Return the (x, y) coordinate for the center point of the cell that contains the specified text.  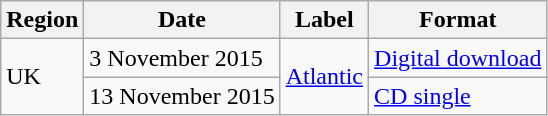
Date (182, 20)
3 November 2015 (182, 58)
UK (42, 77)
Label (324, 20)
Format (458, 20)
CD single (458, 96)
Digital download (458, 58)
13 November 2015 (182, 96)
Atlantic (324, 77)
Region (42, 20)
